Output the [x, y] coordinate of the center of the cell containing the given text.  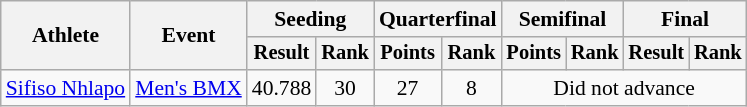
40.788 [282, 88]
Men's BMX [188, 88]
Seeding [310, 19]
Event [188, 36]
Athlete [66, 36]
30 [345, 88]
Quarterfinal [438, 19]
8 [471, 88]
Final [686, 19]
27 [408, 88]
Did not advance [624, 88]
Sifiso Nhlapo [66, 88]
Semifinal [563, 19]
